Detect which cell encompasses the target text, then output its (x, y) center coordinate. 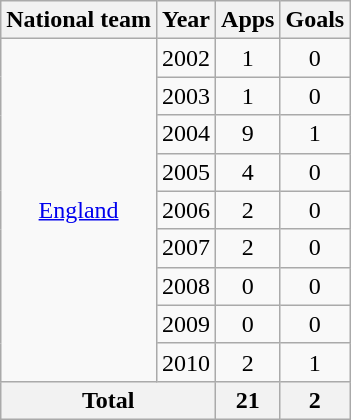
2003 (186, 96)
Goals (315, 20)
2010 (186, 362)
2005 (186, 172)
Total (108, 400)
Apps (248, 20)
Year (186, 20)
England (79, 210)
2009 (186, 324)
2006 (186, 210)
9 (248, 134)
2002 (186, 58)
2004 (186, 134)
21 (248, 400)
2007 (186, 248)
4 (248, 172)
2008 (186, 286)
National team (79, 20)
